Return the (X, Y) coordinate for the center point of the cell that contains the specified text.  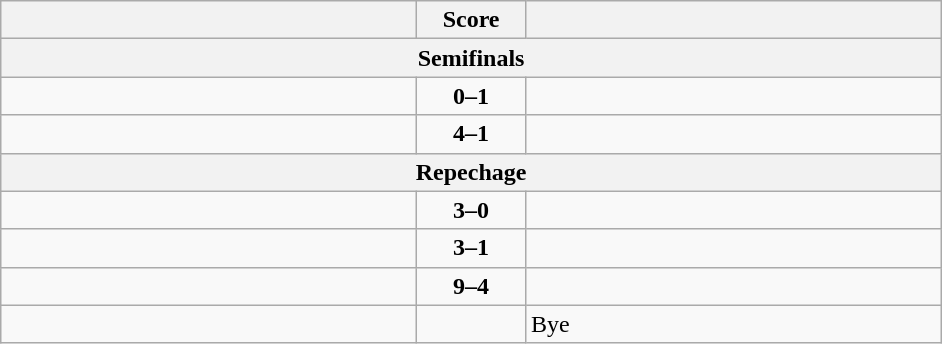
Semifinals (472, 58)
Score (472, 20)
4–1 (472, 134)
9–4 (472, 286)
Repechage (472, 172)
0–1 (472, 96)
3–1 (472, 248)
Bye (733, 324)
3–0 (472, 210)
